For the text-containing cell, return its midpoint in [X, Y] coordinate format. 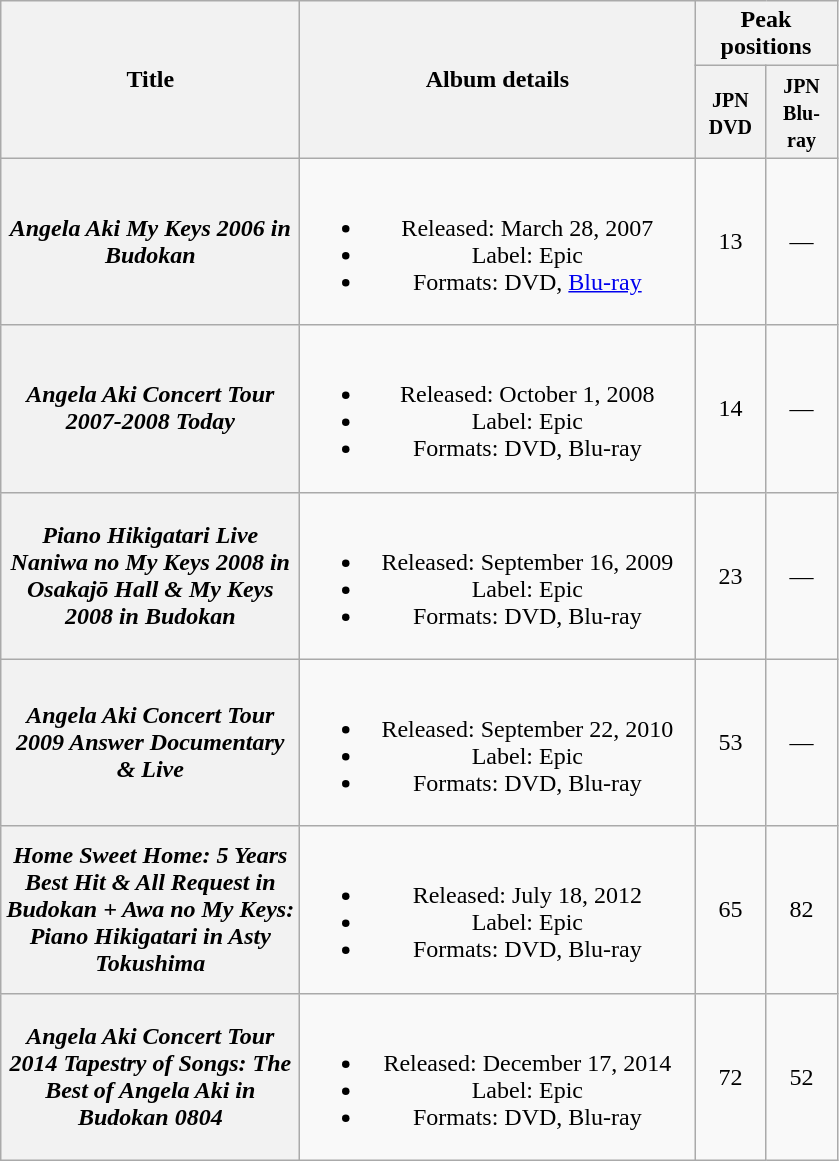
72 [730, 1076]
Released: September 16, 2009 Label: EpicFormats: DVD, Blu-ray [498, 576]
Released: December 17, 2014 Label: EpicFormats: DVD, Blu-ray [498, 1076]
Album details [498, 80]
65 [730, 910]
14 [730, 408]
Angela Aki Concert Tour 2009 Answer Documentary & Live [150, 742]
Angela Aki My Keys 2006 in Budokan [150, 242]
82 [802, 910]
Released: March 28, 2007 Label: EpicFormats: DVD, Blu-ray [498, 242]
Angela Aki Concert Tour 2007-2008 Today [150, 408]
52 [802, 1076]
53 [730, 742]
23 [730, 576]
Piano Hikigatari Live Naniwa no My Keys 2008 in Osakajō Hall & My Keys 2008 in Budokan [150, 576]
Home Sweet Home: 5 Years Best Hit & All Request in Budokan + Awa no My Keys: Piano Hikigatari in Asty Tokushima [150, 910]
Released: September 22, 2010 Label: EpicFormats: DVD, Blu-ray [498, 742]
Angela Aki Concert Tour 2014 Tapestry of Songs: The Best of Angela Aki in Budokan 0804 [150, 1076]
13 [730, 242]
Released: July 18, 2012 Label: EpicFormats: DVD, Blu-ray [498, 910]
Released: October 1, 2008 Label: EpicFormats: DVD, Blu-ray [498, 408]
Title [150, 80]
JPN DVD [730, 112]
JPN Blu-ray [802, 112]
Peak positions [766, 34]
